Output the [X, Y] coordinate of the center of the cell containing the given text.  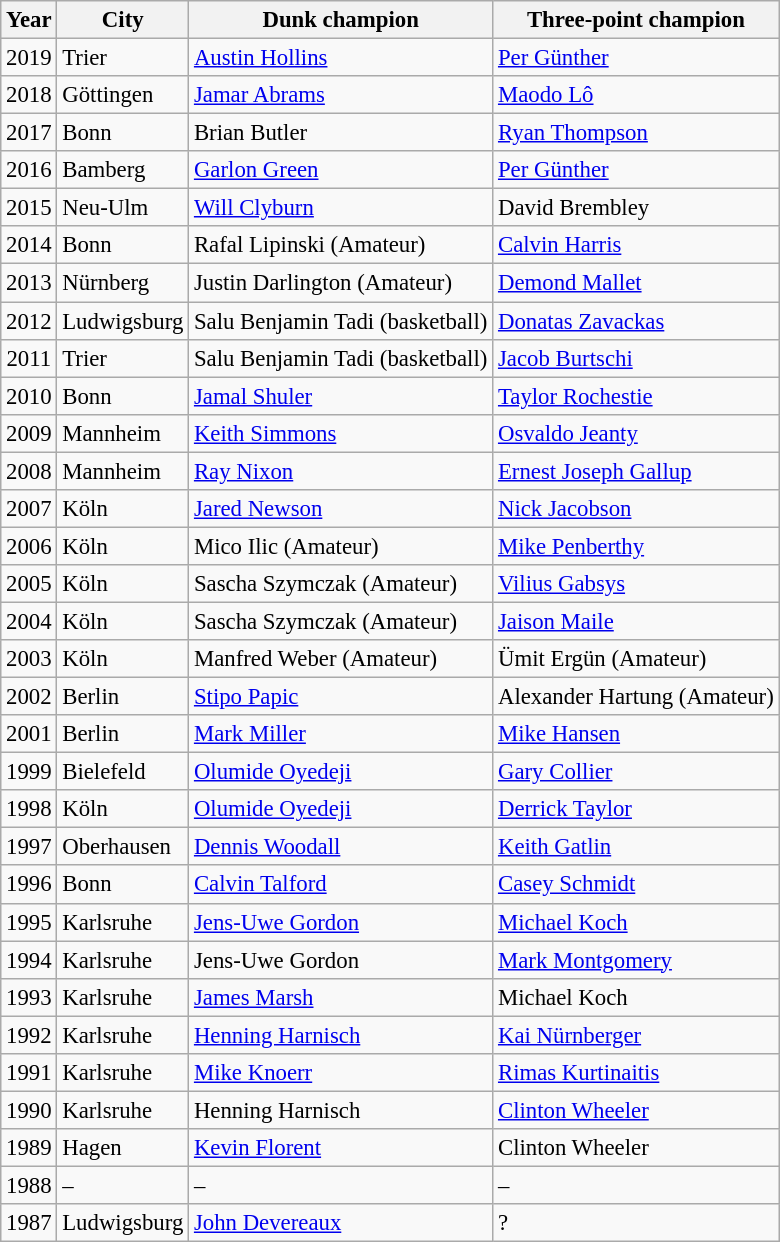
2012 [29, 321]
2014 [29, 245]
2003 [29, 659]
Kai Nürnberger [636, 1035]
Donatas Zavackas [636, 321]
Year [29, 20]
Alexander Hartung (Amateur) [636, 697]
Keith Simmons [341, 433]
Mike Hansen [636, 734]
1989 [29, 1148]
2002 [29, 697]
Jamar Abrams [341, 95]
Garlon Green [341, 170]
2013 [29, 283]
1991 [29, 1073]
Austin Hollins [341, 58]
Three-point champion [636, 20]
2016 [29, 170]
Mark Montgomery [636, 960]
Rimas Kurtinaitis [636, 1073]
Ümit Ergün (Amateur) [636, 659]
Mike Knoerr [341, 1073]
Casey Schmidt [636, 885]
Osvaldo Jeanty [636, 433]
1990 [29, 1110]
2017 [29, 133]
Rafal Lipinski (Amateur) [341, 245]
Mico Ilic (Amateur) [341, 546]
Jamal Shuler [341, 396]
Keith Gatlin [636, 847]
Nürnberg [123, 283]
1994 [29, 960]
Ray Nixon [341, 471]
James Marsh [341, 997]
Dennis Woodall [341, 847]
Stipo Papic [341, 697]
Ryan Thompson [636, 133]
Jared Newson [341, 509]
1998 [29, 809]
Ernest Joseph Gallup [636, 471]
Kevin Florent [341, 1148]
Demond Mallet [636, 283]
1996 [29, 885]
Derrick Taylor [636, 809]
Hagen [123, 1148]
2007 [29, 509]
Justin Darlington (Amateur) [341, 283]
Manfred Weber (Amateur) [341, 659]
2018 [29, 95]
1988 [29, 1185]
Bielefeld [123, 772]
Mike Penberthy [636, 546]
Calvin Harris [636, 245]
Mark Miller [341, 734]
Gary Collier [636, 772]
Nick Jacobson [636, 509]
1997 [29, 847]
2009 [29, 433]
Taylor Rochestie [636, 396]
Brian Butler [341, 133]
Will Clyburn [341, 208]
John Devereaux [341, 1223]
David Brembley [636, 208]
Jacob Burtschi [636, 358]
Dunk champion [341, 20]
1993 [29, 997]
Jaison Maile [636, 621]
1992 [29, 1035]
? [636, 1223]
Göttingen [123, 95]
1995 [29, 922]
Calvin Talford [341, 885]
Bamberg [123, 170]
2011 [29, 358]
1987 [29, 1223]
2001 [29, 734]
2008 [29, 471]
Oberhausen [123, 847]
2004 [29, 621]
2019 [29, 58]
2015 [29, 208]
Vilius Gabsys [636, 584]
Maodo Lô [636, 95]
2010 [29, 396]
2006 [29, 546]
Neu-Ulm [123, 208]
2005 [29, 584]
City [123, 20]
1999 [29, 772]
